Identify which cell holds the provided text, then report its [x, y] central coordinate. 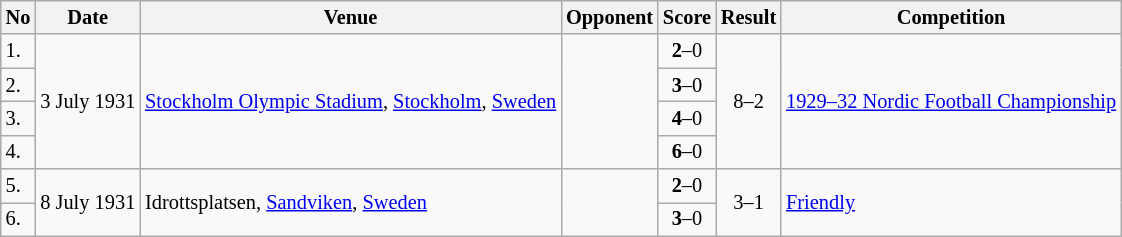
Competition [951, 17]
8–2 [748, 102]
Idrottsplatsen, Sandviken, Sweden [350, 202]
3–1 [748, 202]
6–0 [687, 152]
Date [88, 17]
1929–32 Nordic Football Championship [951, 102]
Venue [350, 17]
2. [18, 85]
6. [18, 219]
Score [687, 17]
4. [18, 152]
3. [18, 118]
Result [748, 17]
Opponent [610, 17]
1. [18, 51]
4–0 [687, 118]
5. [18, 186]
3 July 1931 [88, 102]
8 July 1931 [88, 202]
Stockholm Olympic Stadium, Stockholm, Sweden [350, 102]
No [18, 17]
Friendly [951, 202]
